Locate the cell with the specified text and output its (X, Y) center coordinate. 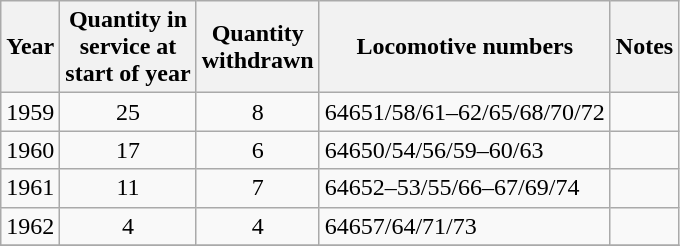
1960 (30, 150)
25 (128, 112)
64651/58/61–62/65/68/70/72 (464, 112)
64652–53/55/66–67/69/74 (464, 188)
Notes (644, 47)
Locomotive numbers (464, 47)
8 (258, 112)
1962 (30, 226)
17 (128, 150)
6 (258, 150)
64650/54/56/59–60/63 (464, 150)
Quantitywithdrawn (258, 47)
7 (258, 188)
1961 (30, 188)
64657/64/71/73 (464, 226)
Quantity inservice atstart of year (128, 47)
1959 (30, 112)
Year (30, 47)
11 (128, 188)
